Extract the [X, Y] coordinate from the center of the cell holding the provided text.  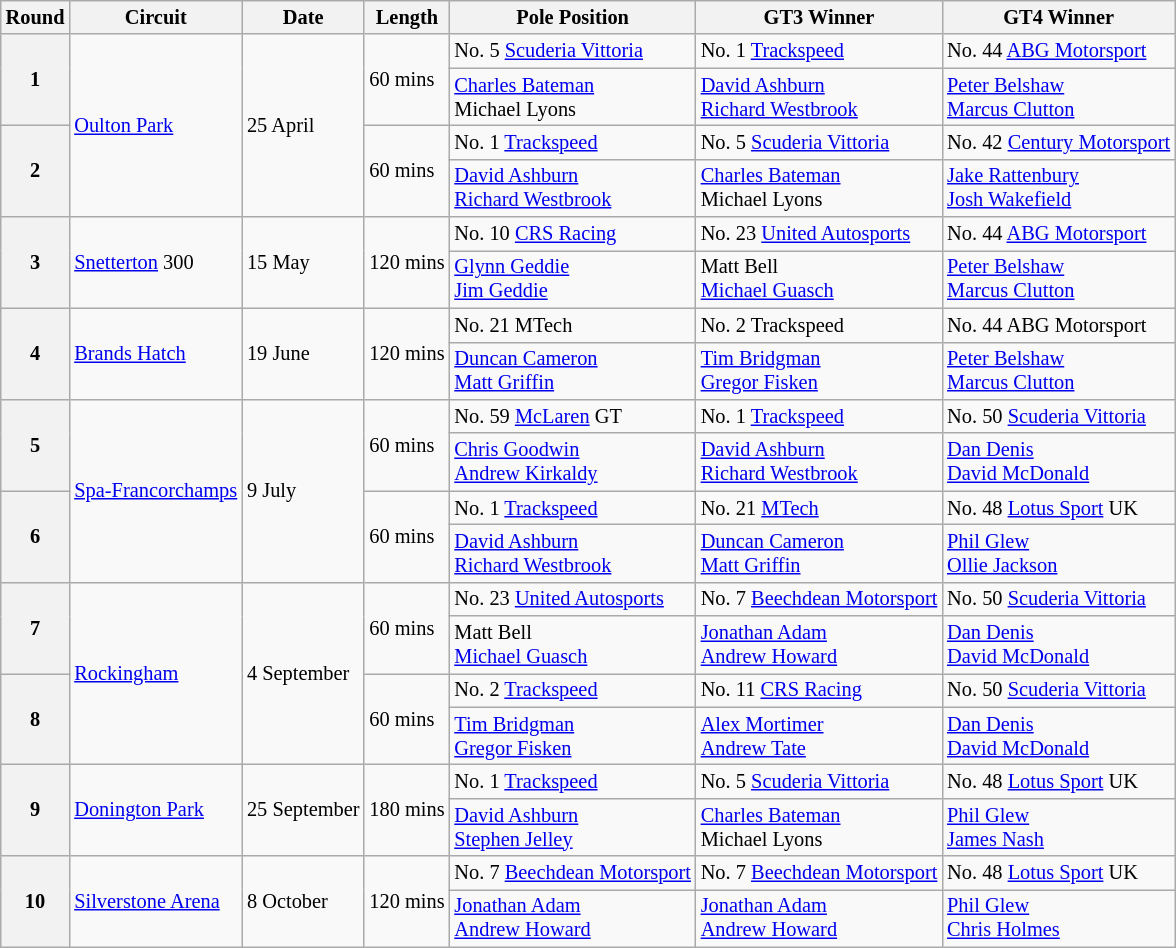
Rockingham [156, 674]
25 April [303, 126]
No. 10 CRS Racing [572, 234]
GT3 Winner [819, 17]
Donington Park [156, 810]
No. 11 CRS Racing [819, 690]
Circuit [156, 17]
6 [36, 536]
Date [303, 17]
Length [406, 17]
Jake Rattenbury Josh Wakefield [1058, 188]
Round [36, 17]
Phil Glew Chris Holmes [1058, 918]
4 September [303, 674]
Spa-Francorchamps [156, 490]
Glynn Geddie Jim Geddie [572, 279]
3 [36, 262]
Oulton Park [156, 126]
8 October [303, 902]
9 July [303, 490]
180 mins [406, 810]
Pole Position [572, 17]
Silverstone Arena [156, 902]
David Ashburn Stephen Jelley [572, 827]
15 May [303, 262]
Brands Hatch [156, 354]
No. 59 McLaren GT [572, 416]
GT4 Winner [1058, 17]
Snetterton 300 [156, 262]
9 [36, 810]
1 [36, 80]
7 [36, 628]
10 [36, 902]
Phil Glew James Nash [1058, 827]
Alex Mortimer Andrew Tate [819, 736]
19 June [303, 354]
2 [36, 170]
5 [36, 444]
No. 42 Century Motorsport [1058, 142]
8 [36, 718]
4 [36, 354]
25 September [303, 810]
Phil Glew Ollie Jackson [1058, 553]
Chris Goodwin Andrew Kirkaldy [572, 462]
